Find where the given text appears and provide that cell's center as [X, Y] coordinate. 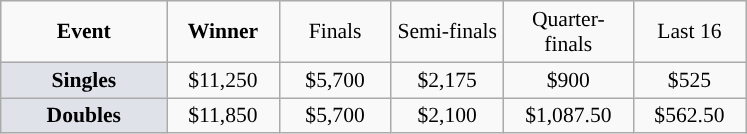
$11,250 [223, 80]
$11,850 [223, 116]
$900 [568, 80]
Doubles [84, 116]
Singles [84, 80]
$562.50 [689, 116]
Semi-finals [447, 32]
$2,100 [447, 116]
Event [84, 32]
Winner [223, 32]
Quarter-finals [568, 32]
Last 16 [689, 32]
$2,175 [447, 80]
$1,087.50 [568, 116]
Finals [335, 32]
$525 [689, 80]
